Capture the cell that displays the provided text and extract its [X, Y] central coordinate. 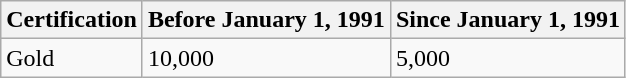
Before January 1, 1991 [266, 20]
Certification [72, 20]
Gold [72, 58]
5,000 [508, 58]
10,000 [266, 58]
Since January 1, 1991 [508, 20]
